Pinpoint the cell where the given text exists, returning its (X, Y) midpoint coordinate. 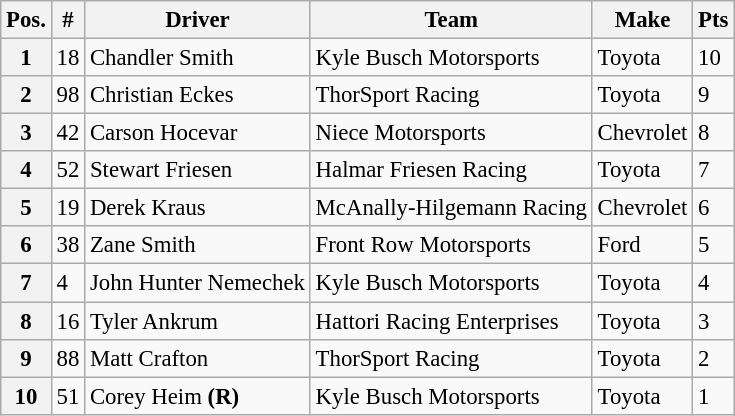
Halmar Friesen Racing (451, 170)
Christian Eckes (198, 95)
Zane Smith (198, 245)
Pts (714, 20)
McAnally-Hilgemann Racing (451, 208)
Chandler Smith (198, 58)
Pos. (26, 20)
Derek Kraus (198, 208)
52 (68, 170)
51 (68, 396)
Niece Motorsports (451, 133)
18 (68, 58)
42 (68, 133)
Ford (642, 245)
# (68, 20)
Matt Crafton (198, 358)
Front Row Motorsports (451, 245)
Hattori Racing Enterprises (451, 321)
John Hunter Nemechek (198, 283)
Make (642, 20)
19 (68, 208)
Corey Heim (R) (198, 396)
Team (451, 20)
Stewart Friesen (198, 170)
88 (68, 358)
98 (68, 95)
Carson Hocevar (198, 133)
38 (68, 245)
Driver (198, 20)
Tyler Ankrum (198, 321)
16 (68, 321)
